Detect which cell encompasses the target text, then output its (x, y) center coordinate. 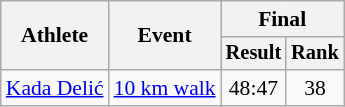
Athlete (55, 36)
Event (165, 36)
10 km walk (165, 88)
Rank (315, 54)
Result (254, 54)
38 (315, 88)
Final (282, 19)
Kada Delić (55, 88)
48:47 (254, 88)
